Return the (X, Y) coordinate for the center point of the cell that contains the specified text.  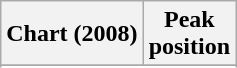
Peakposition (189, 34)
Chart (2008) (72, 34)
